Provide the (X, Y) coordinate of the cell's center where the given text is located.  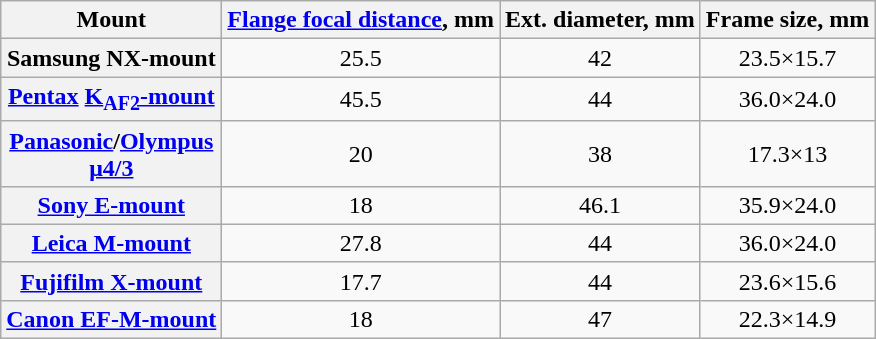
Fujifilm X-mount (112, 281)
Canon EF-M-mount (112, 319)
47 (600, 319)
23.5×15.7 (787, 58)
38 (600, 154)
Ext. diameter, mm (600, 20)
Flange focal distance, mm (361, 20)
25.5 (361, 58)
Panasonic/Olympusμ4/3 (112, 154)
17.7 (361, 281)
35.9×24.0 (787, 205)
22.3×14.9 (787, 319)
20 (361, 154)
42 (600, 58)
27.8 (361, 243)
Samsung NX-mount (112, 58)
Sony E-mount (112, 205)
Mount (112, 20)
Leica M-mount (112, 243)
Pentax KAF2-mount (112, 99)
46.1 (600, 205)
45.5 (361, 99)
Frame size, mm (787, 20)
17.3×13 (787, 154)
23.6×15.6 (787, 281)
